Locate the cell with the specified text and output its (X, Y) center coordinate. 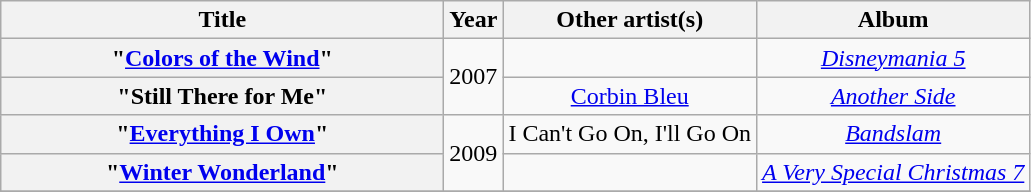
Other artist(s) (630, 20)
A Very Special Christmas 7 (894, 172)
Another Side (894, 96)
"Everything I Own" (222, 134)
"Winter Wonderland" (222, 172)
I Can't Go On, I'll Go On (630, 134)
2007 (474, 77)
Album (894, 20)
Bandslam (894, 134)
"Colors of the Wind" (222, 58)
2009 (474, 153)
Disneymania 5 (894, 58)
Title (222, 20)
Year (474, 20)
"Still There for Me" (222, 96)
Corbin Bleu (630, 96)
